Return the [X, Y] coordinate for the center point of the cell that contains the specified text.  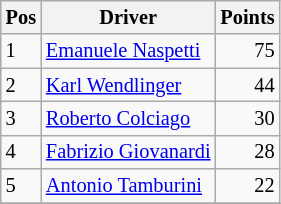
44 [247, 85]
1 [21, 51]
Points [247, 17]
Pos [21, 17]
3 [21, 118]
Fabrizio Giovanardi [128, 152]
22 [247, 186]
Emanuele Naspetti [128, 51]
28 [247, 152]
Roberto Colciago [128, 118]
Karl Wendlinger [128, 85]
4 [21, 152]
5 [21, 186]
Driver [128, 17]
Antonio Tamburini [128, 186]
30 [247, 118]
2 [21, 85]
75 [247, 51]
